Output the [X, Y] coordinate of the center of the cell containing the given text.  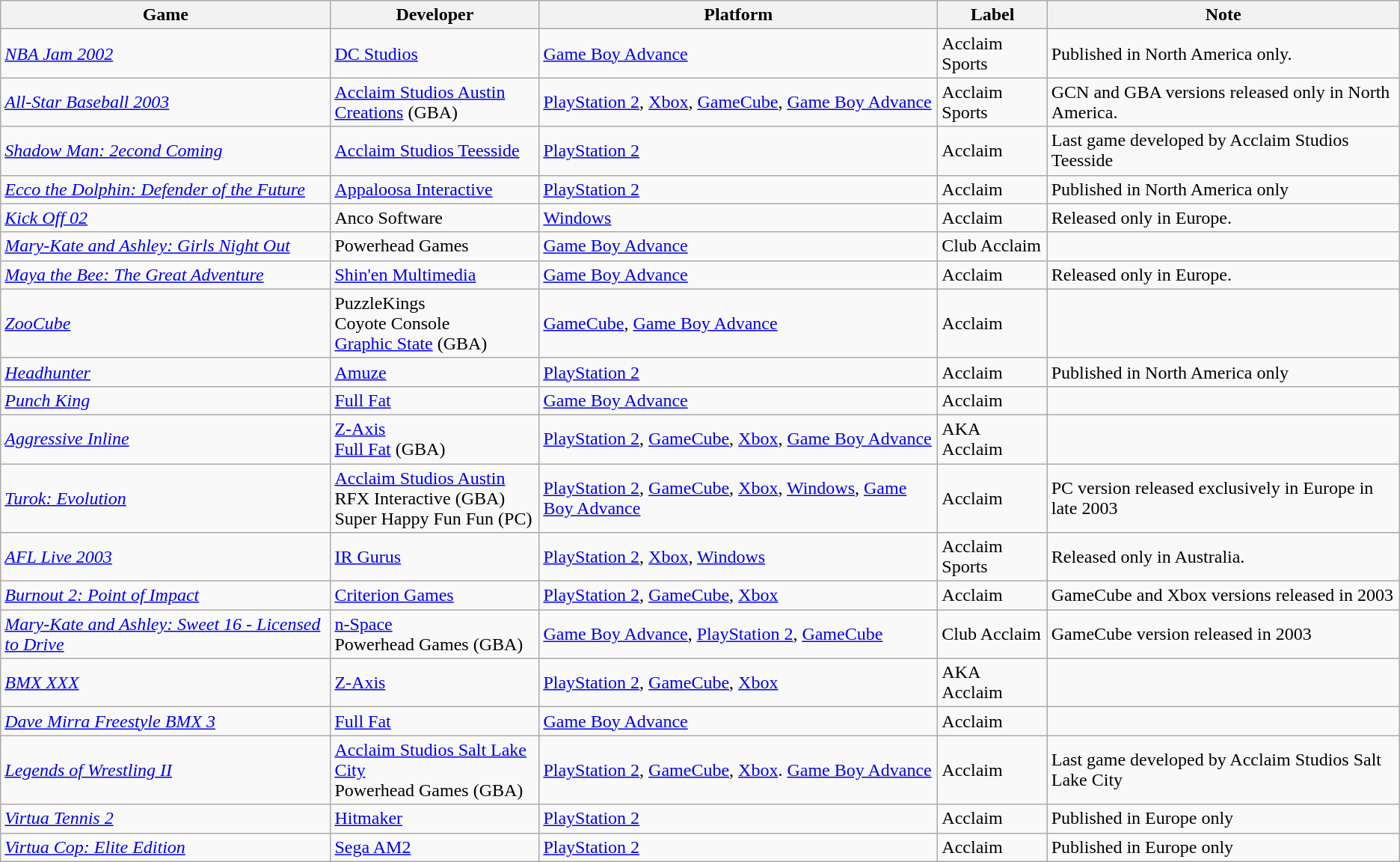
Appaloosa Interactive [435, 189]
Shadow Man: 2econd Coming [166, 151]
Dave Mirra Freestyle BMX 3 [166, 721]
n-SpacePowerhead Games (GBA) [435, 635]
PuzzleKingsCoyote ConsoleGraphic State (GBA) [435, 323]
Acclaim Studios Salt Lake CityPowerhead Games (GBA) [435, 770]
GameCube, Game Boy Advance [739, 323]
Anco Software [435, 218]
Acclaim Studios AustinCreations (GBA) [435, 102]
PC version released exclusively in Europe in late 2003 [1224, 498]
Legends of Wrestling II [166, 770]
Aggressive Inline [166, 438]
BMX XXX [166, 682]
Mary-Kate and Ashley: Sweet 16 - Licensed to Drive [166, 635]
Acclaim Studios AustinRFX Interactive (GBA)Super Happy Fun Fun (PC) [435, 498]
GCN and GBA versions released only in North America. [1224, 102]
DC Studios [435, 54]
IR Gurus [435, 557]
Last game developed by Acclaim Studios Salt Lake City [1224, 770]
NBA Jam 2002 [166, 54]
GameCube and Xbox versions released in 2003 [1224, 596]
Punch King [166, 400]
All-Star Baseball 2003 [166, 102]
AFL Live 2003 [166, 557]
Powerhead Games [435, 246]
Turok: Evolution [166, 498]
Headhunter [166, 372]
PlayStation 2, Xbox, Windows [739, 557]
Criterion Games [435, 596]
Published in North America only. [1224, 54]
Mary-Kate and Ashley: Girls Night Out [166, 246]
Amuze [435, 372]
PlayStation 2, GameCube, Xbox, Game Boy Advance [739, 438]
Z-Axis [435, 682]
Virtua Tennis 2 [166, 819]
Label [992, 15]
PlayStation 2, GameCube, Xbox, Windows, Game Boy Advance [739, 498]
ZooCube [166, 323]
Last game developed by Acclaim Studios Teesside [1224, 151]
PlayStation 2, Xbox, GameCube, Game Boy Advance [739, 102]
Developer [435, 15]
GameCube version released in 2003 [1224, 635]
Sega AM2 [435, 847]
Note [1224, 15]
PlayStation 2, GameCube, Xbox. Game Boy Advance [739, 770]
Platform [739, 15]
Kick Off 02 [166, 218]
Game [166, 15]
Hitmaker [435, 819]
Virtua Cop: Elite Edition [166, 847]
Acclaim Studios Teesside [435, 151]
Ecco the Dolphin: Defender of the Future [166, 189]
Game Boy Advance, PlayStation 2, GameCube [739, 635]
Burnout 2: Point of Impact [166, 596]
Shin'en Multimedia [435, 275]
Z-AxisFull Fat (GBA) [435, 438]
Windows [739, 218]
Maya the Bee: The Great Adventure [166, 275]
Released only in Australia. [1224, 557]
